Find where the given text appears and provide that cell's center as (X, Y) coordinate. 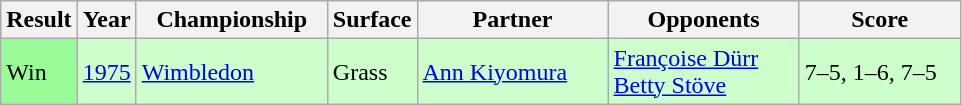
Opponents (704, 20)
Score (880, 20)
Grass (372, 72)
1975 (106, 72)
Surface (372, 20)
Win (39, 72)
Year (106, 20)
Result (39, 20)
Ann Kiyomura (512, 72)
7–5, 1–6, 7–5 (880, 72)
Championship (232, 20)
Wimbledon (232, 72)
Partner (512, 20)
Françoise Dürr Betty Stöve (704, 72)
